Provide the [X, Y] coordinate of the cell's center where the given text is located.  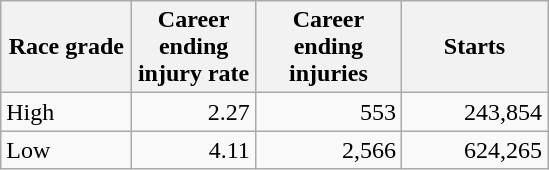
243,854 [474, 112]
Career ending injuries [328, 47]
2,566 [328, 150]
Low [66, 150]
Career ending injury rate [194, 47]
4.11 [194, 150]
High [66, 112]
Starts [474, 47]
2.27 [194, 112]
553 [328, 112]
624,265 [474, 150]
Race grade [66, 47]
